Scan for the cell matching the given text and deliver its (x, y) coordinate at center. 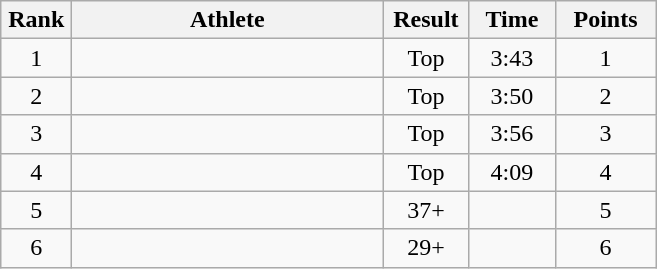
Points (606, 20)
4:09 (512, 172)
Time (512, 20)
Result (426, 20)
3:50 (512, 96)
Athlete (228, 20)
3:43 (512, 58)
Rank (36, 20)
29+ (426, 248)
37+ (426, 210)
3:56 (512, 134)
